Pinpoint the cell where the given text exists, returning its [X, Y] midpoint coordinate. 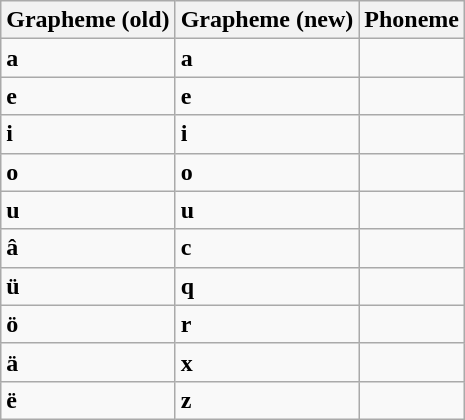
â [88, 248]
Grapheme (old) [88, 20]
q [267, 286]
ü [88, 286]
ö [88, 324]
x [267, 362]
z [267, 400]
r [267, 324]
Phoneme [412, 20]
ä [88, 362]
Grapheme (new) [267, 20]
ë [88, 400]
c [267, 248]
